From the cell containing the given text, extract its center point as (x, y) coordinate. 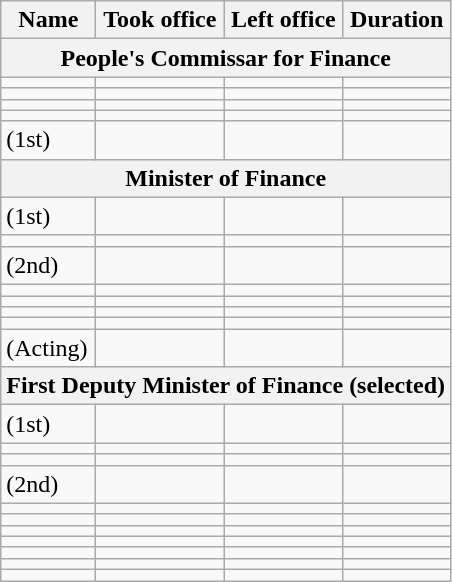
Took office (160, 20)
First Deputy Minister of Finance (selected) (226, 386)
People's Commissar for Finance (226, 58)
Left office (284, 20)
(Acting) (48, 348)
Duration (397, 20)
Minister of Finance (226, 178)
Name (48, 20)
